Output the (x, y) coordinate of the center of the cell containing the given text.  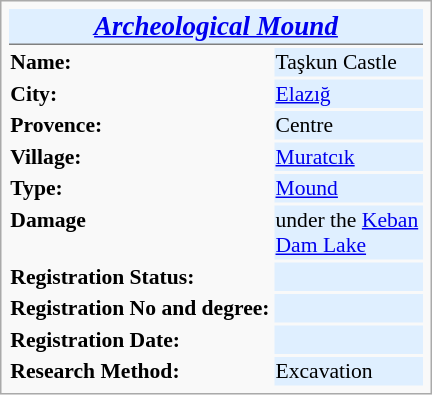
Registration Date: (140, 339)
Registration Status: (140, 276)
Taşkun Castle (348, 62)
Type: (140, 188)
Village: (140, 156)
Provence: (140, 125)
Mound (348, 188)
under the Keban Dam Lake (348, 232)
Research Method: (140, 371)
Archeological Mound (216, 27)
Centre (348, 125)
Excavation (348, 371)
Elazığ (348, 93)
City: (140, 93)
Muratcık (348, 156)
Damage (140, 232)
Registration No and degree: (140, 308)
Name: (140, 62)
